Identify which cell holds the provided text, then report its [x, y] central coordinate. 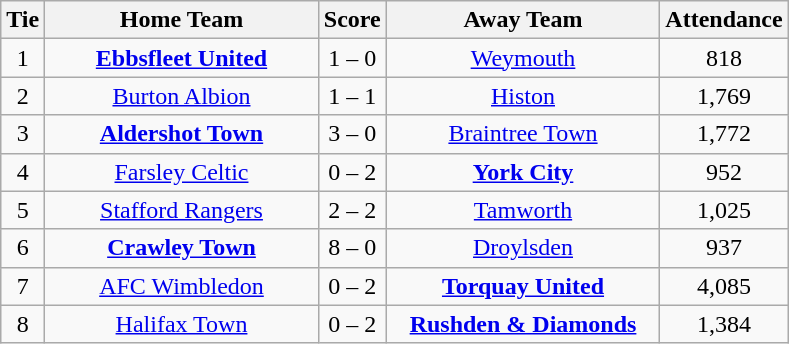
Weymouth [523, 58]
1,772 [724, 134]
Halifax Town [182, 324]
7 [23, 286]
Home Team [182, 20]
Histon [523, 96]
Tie [23, 20]
2 – 2 [352, 210]
1,025 [724, 210]
2 [23, 96]
Attendance [724, 20]
Stafford Rangers [182, 210]
1 – 0 [352, 58]
6 [23, 248]
4,085 [724, 286]
Farsley Celtic [182, 172]
952 [724, 172]
4 [23, 172]
1,384 [724, 324]
Torquay United [523, 286]
Away Team [523, 20]
3 [23, 134]
5 [23, 210]
818 [724, 58]
Tamworth [523, 210]
Crawley Town [182, 248]
Braintree Town [523, 134]
York City [523, 172]
Score [352, 20]
Ebbsfleet United [182, 58]
Burton Albion [182, 96]
Droylsden [523, 248]
8 [23, 324]
937 [724, 248]
1 [23, 58]
Aldershot Town [182, 134]
3 – 0 [352, 134]
8 – 0 [352, 248]
Rushden & Diamonds [523, 324]
AFC Wimbledon [182, 286]
1,769 [724, 96]
1 – 1 [352, 96]
